Return [X, Y] of the center of cell containing provided text 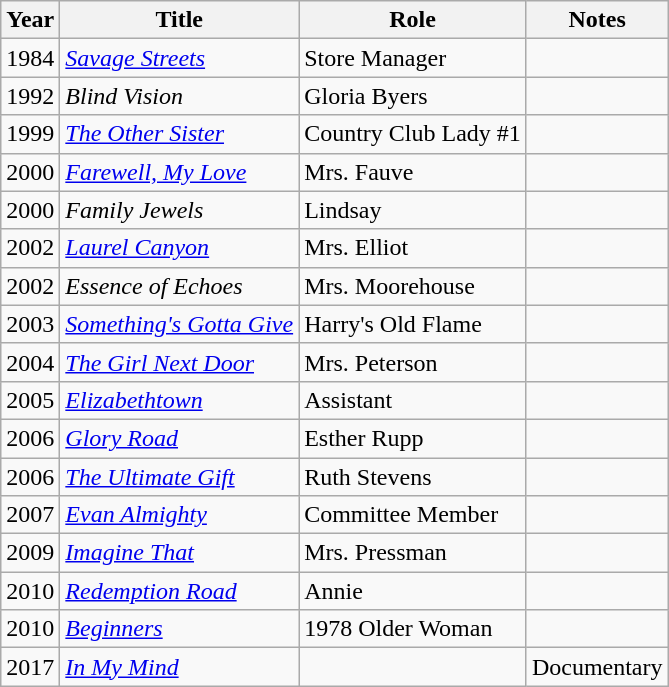
2017 [30, 667]
Family Jewels [180, 210]
Evan Almighty [180, 515]
Documentary [597, 667]
Mrs. Pressman [413, 553]
Beginners [180, 629]
2003 [30, 324]
Gloria Byers [413, 96]
1984 [30, 58]
2004 [30, 362]
Notes [597, 20]
Esther Rupp [413, 438]
Assistant [413, 400]
Store Manager [413, 58]
Mrs. Elliot [413, 248]
Country Club Lady #1 [413, 134]
Redemption Road [180, 591]
Elizabethtown [180, 400]
Glory Road [180, 438]
The Other Sister [180, 134]
Savage Streets [180, 58]
Imagine That [180, 553]
Committee Member [413, 515]
Farewell, My Love [180, 172]
Harry's Old Flame [413, 324]
The Girl Next Door [180, 362]
Mrs. Moorehouse [413, 286]
1992 [30, 96]
Blind Vision [180, 96]
In My Mind [180, 667]
Lindsay [413, 210]
1999 [30, 134]
Title [180, 20]
Essence of Echoes [180, 286]
2007 [30, 515]
Annie [413, 591]
Ruth Stevens [413, 477]
Mrs. Peterson [413, 362]
2009 [30, 553]
2005 [30, 400]
The Ultimate Gift [180, 477]
Something's Gotta Give [180, 324]
1978 Older Woman [413, 629]
Role [413, 20]
Year [30, 20]
Laurel Canyon [180, 248]
Mrs. Fauve [413, 172]
